Provide the (x, y) coordinate of the cell's center where the given text is located.  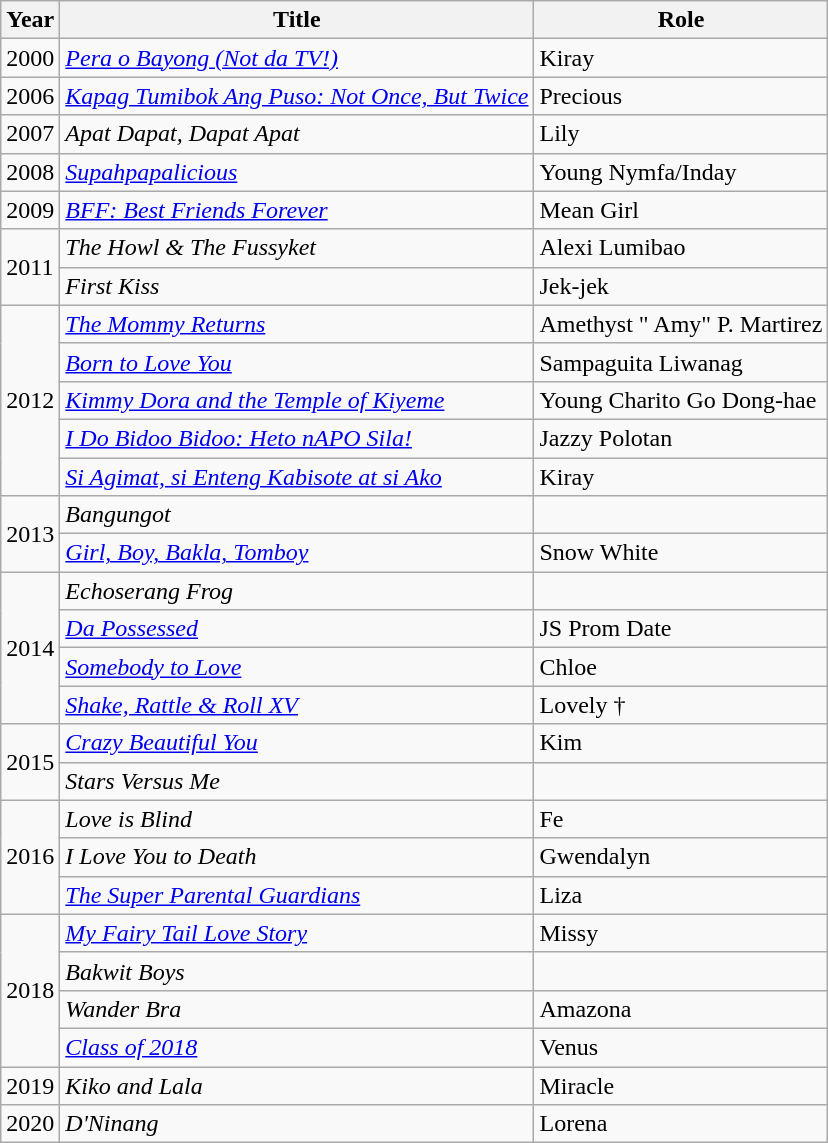
2000 (30, 58)
Echoserang Frog (297, 591)
2018 (30, 990)
Missy (681, 933)
Class of 2018 (297, 1047)
2013 (30, 534)
Venus (681, 1047)
Year (30, 20)
2009 (30, 210)
Crazy Beautiful You (297, 743)
First Kiss (297, 286)
Si Agimat, si Enteng Kabisote at si Ako (297, 477)
JS Prom Date (681, 629)
2014 (30, 648)
Love is Blind (297, 819)
Somebody to Love (297, 667)
Jazzy Polotan (681, 438)
Bakwit Boys (297, 971)
Young Nymfa/Inday (681, 172)
The Mommy Returns (297, 324)
Kiko and Lala (297, 1085)
2020 (30, 1124)
2007 (30, 134)
Fe (681, 819)
Pera o Bayong (Not da TV!) (297, 58)
Mean Girl (681, 210)
Liza (681, 895)
The Super Parental Guardians (297, 895)
Kapag Tumibok Ang Puso: Not Once, But Twice (297, 96)
My Fairy Tail Love Story (297, 933)
The Howl & The Fussyket (297, 248)
Title (297, 20)
Supahpapalicious (297, 172)
Kimmy Dora and the Temple of Kiyeme (297, 400)
Precious (681, 96)
2011 (30, 267)
Alexi Lumibao (681, 248)
Jek-jek (681, 286)
Amethyst " Amy" P. Martirez (681, 324)
Chloe (681, 667)
2016 (30, 857)
Sampaguita Liwanag (681, 362)
Role (681, 20)
Miracle (681, 1085)
Snow White (681, 553)
I Do Bidoo Bidoo: Heto nAPO Sila! (297, 438)
Amazona (681, 1009)
2015 (30, 762)
Da Possessed (297, 629)
2012 (30, 400)
Shake, Rattle & Roll XV (297, 705)
Born to Love You (297, 362)
BFF: Best Friends Forever (297, 210)
D'Ninang (297, 1124)
Young Charito Go Dong-hae (681, 400)
Kim (681, 743)
Wander Bra (297, 1009)
I Love You to Death (297, 857)
Girl, Boy, Bakla, Tomboy (297, 553)
2019 (30, 1085)
2008 (30, 172)
2006 (30, 96)
Apat Dapat, Dapat Apat (297, 134)
Bangungot (297, 515)
Lily (681, 134)
Lovely † (681, 705)
Stars Versus Me (297, 781)
Gwendalyn (681, 857)
Lorena (681, 1124)
